Scan for the cell matching the given text and deliver its [x, y] coordinate at center. 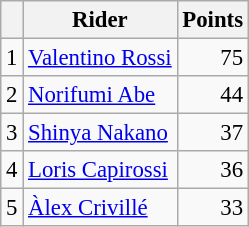
Valentino Rossi [100, 58]
3 [12, 133]
Shinya Nakano [100, 133]
5 [12, 208]
Rider [100, 20]
75 [212, 58]
4 [12, 170]
36 [212, 170]
Points [212, 20]
1 [12, 58]
Àlex Crivillé [100, 208]
Loris Capirossi [100, 170]
33 [212, 208]
Norifumi Abe [100, 95]
37 [212, 133]
2 [12, 95]
44 [212, 95]
